Determine the (X, Y) coordinate at the center of the cell enclosing the given text.  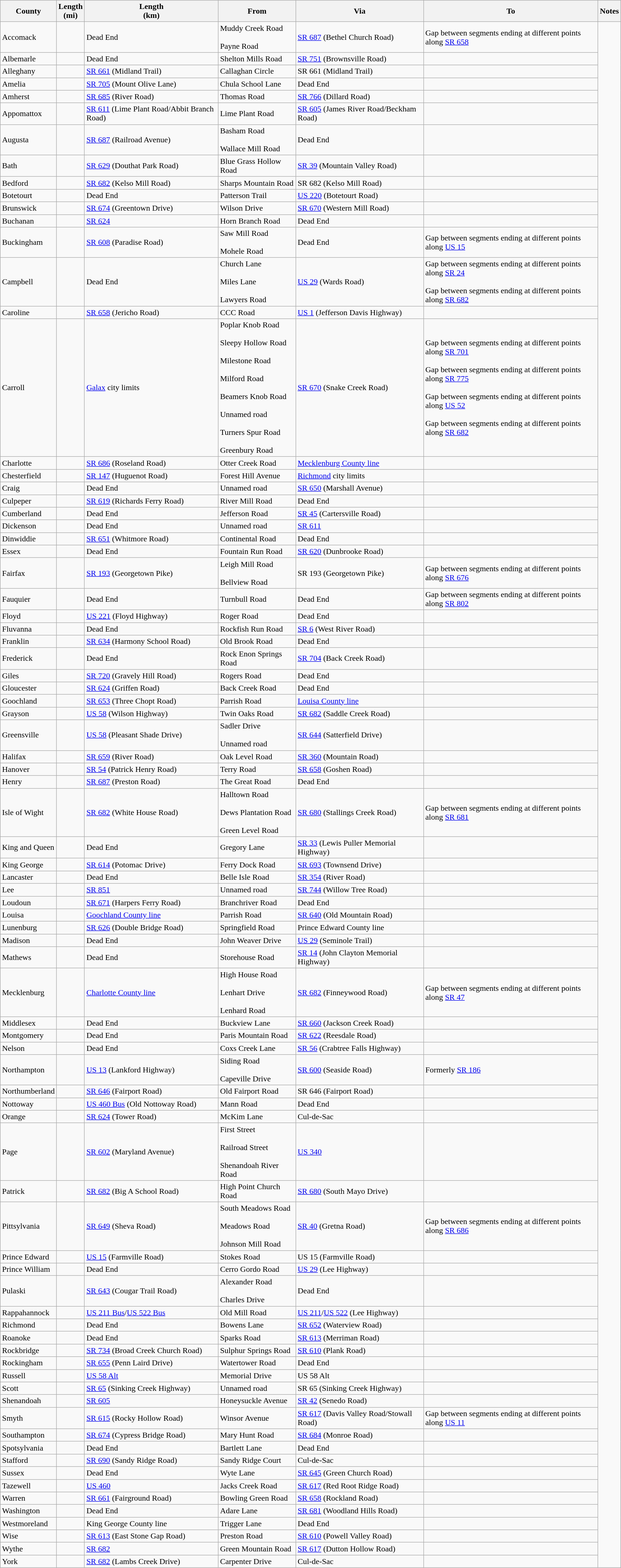
SR 626 (Double Bridge Road) (151, 928)
SR 649 (Sheva Road) (151, 1226)
Leigh Mill RoadBellview Road (257, 573)
Grayson (29, 714)
Accomack (29, 37)
SR 605 (151, 1401)
Lee (29, 890)
SR 610 (Powell Valley Road) (360, 1536)
Cerro Gordo Road (257, 1269)
King George County line (151, 1524)
Nelson (29, 1048)
SR 615 (Rocky Hollow Road) (151, 1418)
SR 660 (Jackson Creek Road) (360, 1023)
Pittsylvania (29, 1226)
Botetourt (29, 195)
SR 651 (Whitmore Road) (151, 539)
Gap between segments ending at different points along SR 802 (511, 599)
High House RoadLenhart DriveLenhard Road (257, 992)
York (29, 1561)
Alexander RoadCharles Drive (257, 1291)
Via (360, 11)
Henry (29, 782)
SR 620 (Dunbrooke Road) (360, 551)
Franklin (29, 642)
SR 600 (Seaside Road) (360, 1070)
Gap between segments ending at different points along US 15 (511, 242)
SR 624 (Griffen Road) (151, 688)
Tazewell (29, 1486)
Louisa (29, 915)
Bartlett Lane (257, 1448)
Greensville (29, 735)
Green Mountain Road (257, 1549)
Buckingham (29, 242)
Branchriver Road (257, 903)
SR 40 (Gretna Road) (360, 1226)
Fauquier (29, 599)
Madison (29, 940)
US 29 (Wards Road) (360, 282)
SR 629 (Douthat Park Road) (151, 166)
SR 640 (Old Mountain Road) (360, 915)
Gap between segments ending at different points along SR 681 (511, 812)
Smyth (29, 1418)
Montgomery (29, 1036)
SR 610 (Plank Road) (360, 1350)
Augusta (29, 140)
SR 658 (Jericho Road) (151, 312)
Charlotte (29, 463)
Albemarle (29, 59)
Ferry Dock Road (257, 864)
Mecklenburg (29, 992)
The Great Road (257, 782)
River Mill Road (257, 501)
SR 658 (Rockland Road) (360, 1498)
Length(km) (151, 11)
Memorial Drive (257, 1376)
SR 622 (Reesdale Road) (360, 1036)
SR 685 (River Road) (151, 97)
Caroline (29, 312)
SR 734 (Broad Creek Church Road) (151, 1350)
Isle of Wight (29, 812)
SR 653 (Three Chopt Road) (151, 701)
Dickenson (29, 526)
US 221 (Floyd Highway) (151, 616)
Poplar Knob RoadSleepy Hollow RoadMilestone RoadMilford RoadBeamers Knob RoadUnnamed roadTurners Spur RoadGreenbury Road (257, 388)
Length(mi) (70, 11)
SR 634 (Harmony School Road) (151, 642)
Bowens Lane (257, 1325)
Hanover (29, 769)
Loudoun (29, 903)
SR 605 (James River Road/Beckham Road) (360, 113)
Trigger Lane (257, 1524)
SR 682 (151, 1549)
Jefferson Road (257, 513)
Amherst (29, 97)
SR 744 (Willow Tree Road) (360, 890)
US 29 (Lee Highway) (360, 1269)
Wilson Drive (257, 208)
Springfield Road (257, 928)
Gap between segments ending at different points along SR 47 (511, 992)
Siding RoadCapeville Drive (257, 1070)
Pulaski (29, 1291)
Continental Road (257, 539)
To (511, 11)
Nottoway (29, 1104)
SR 655 (Penn Laird Drive) (151, 1363)
SR 751 (Brownsville Road) (360, 59)
CCC Road (257, 312)
Frederick (29, 659)
Fountain Run Road (257, 551)
Old Fairport Road (257, 1091)
SR 687 (Bethel Church Road) (360, 37)
Prince William (29, 1269)
Wise (29, 1536)
Gap between segments ending at different points along SR 686 (511, 1226)
Chula School Lane (257, 84)
US 13 (Lankford Highway) (151, 1070)
John Weaver Drive (257, 940)
SR 658 (Goshen Road) (360, 769)
Shenandoah (29, 1401)
SR 147 (Huguenot Road) (151, 476)
SR 360 (Mountain Road) (360, 757)
Shelton Mills Road (257, 59)
US 211 Bus/US 522 Bus (151, 1313)
Lime Plant Road (257, 113)
Jacks Creek Road (257, 1486)
Twin Oaks Road (257, 714)
Formerly SR 186 (511, 1070)
SR 693 (Townsend Drive) (360, 864)
SR 681 (Woodland Hills Road) (360, 1511)
Craig (29, 488)
Mann Road (257, 1104)
SR 705 (Mount Olive Lane) (151, 84)
Bedford (29, 183)
High Point Church Road (257, 1191)
Callaghan Circle (257, 71)
SR 354 (River Road) (360, 877)
Saw Mill RoadMohele Road (257, 242)
Carpenter Drive (257, 1561)
SR 682 (White House Road) (151, 812)
SR 670 (Western Mill Road) (360, 208)
SR 687 (Railroad Avenue) (151, 140)
Buckview Lane (257, 1023)
Prince Edward (29, 1257)
Roanoke (29, 1338)
Galax city limits (151, 388)
Campbell (29, 282)
Basham RoadWallace Mill Road (257, 140)
Gap between segments ending at different points along US 11 (511, 1418)
SR 602 (Maryland Avenue) (151, 1152)
Fluvanna (29, 629)
Patrick (29, 1191)
Turnbull Road (257, 599)
Cumberland (29, 513)
Lancaster (29, 877)
SR 56 (Crabtree Falls Highway) (360, 1048)
SR 650 (Marshall Avenue) (360, 488)
Richmond city limits (360, 476)
Rappahannock (29, 1313)
Carroll (29, 388)
Giles (29, 676)
Prince Edward County line (360, 928)
Southampton (29, 1435)
Sharps Mountain Road (257, 183)
Sadler DriveUnnamed road (257, 735)
Bowling Green Road (257, 1498)
Roger Road (257, 616)
County (29, 11)
Amelia (29, 84)
Church LaneMiles LaneLawyers Road (257, 282)
Old Brook Road (257, 642)
Mathews (29, 957)
SR 54 (Patrick Henry Road) (151, 769)
Alleghany (29, 71)
Lunenburg (29, 928)
Horn Branch Road (257, 221)
Wyte Lane (257, 1473)
US 58 (Wilson Highway) (151, 714)
Gap between segments ending at different points along SR 24Gap between segments ending at different points along SR 682 (511, 282)
Middlesex (29, 1023)
US 460 Bus (Old Nottoway Road) (151, 1104)
US 58 (Pleasant Shade Drive) (151, 735)
Scott (29, 1388)
SR 690 (Sandy Ridge Road) (151, 1460)
SR 682 (Finneywood Road) (360, 992)
Appomattox (29, 113)
Rockfish Run Road (257, 629)
SR 6 (West River Road) (360, 629)
Patterson Trail (257, 195)
SR 614 (Potomac Drive) (151, 864)
King and Queen (29, 847)
Halifax (29, 757)
Adare Lane (257, 1511)
Goochland (29, 701)
SR 644 (Satterfield Drive) (360, 735)
Storehouse Road (257, 957)
SR 661 (Fairground Road) (151, 1498)
SR 704 (Back Creek Road) (360, 659)
Rockbridge (29, 1350)
Honeysuckle Avenue (257, 1401)
SR 613 (East Stone Gap Road) (151, 1536)
Richmond (29, 1325)
SR 720 (Gravely Hill Road) (151, 676)
Gregory Lane (257, 847)
Orange (29, 1117)
Gap between segments ending at different points along SR 658 (511, 37)
SR 766 (Dillard Road) (360, 97)
SR 613 (Merriman Road) (360, 1338)
SR 687 (Preston Road) (151, 782)
Coxs Creek Lane (257, 1048)
SR 686 (Roseland Road) (151, 463)
US 340 (360, 1152)
Rockingham (29, 1363)
Gap between segments ending at different points along SR 676 (511, 573)
Page (29, 1152)
SR 674 (Greentown Drive) (151, 208)
SR 617 (Davis Valley Road/Stowall Road) (360, 1418)
SR 14 (John Clayton Memorial Highway) (360, 957)
Oak Level Road (257, 757)
SR 624 (Tower Road) (151, 1117)
Watertower Road (257, 1363)
Blue Grass Hollow Road (257, 166)
US 460 (151, 1486)
SR 671 (Harpers Ferry Road) (151, 903)
SR 617 (Red Root Ridge Road) (360, 1486)
Wythe (29, 1549)
Westmoreland (29, 1524)
Sussex (29, 1473)
SR 851 (151, 890)
Halltown RoadDews Plantation RoadGreen Level Road (257, 812)
Goochland County line (151, 915)
Otter Creek Road (257, 463)
SR 617 (Dutton Hollow Road) (360, 1549)
Northumberland (29, 1091)
Louisa County line (360, 701)
SR 659 (River Road) (151, 757)
SR 674 (Cypress Bridge Road) (151, 1435)
Mecklenburg County line (360, 463)
Paris Mountain Road (257, 1036)
SR 652 (Waterview Road) (360, 1325)
SR 680 (South Mayo Drive) (360, 1191)
US 211/US 522 (Lee Highway) (360, 1313)
SR 643 (Cougar Trail Road) (151, 1291)
Back Creek Road (257, 688)
SR 670 (Snake Creek Road) (360, 388)
Gloucester (29, 688)
SR 682 (Big A School Road) (151, 1191)
Stokes Road (257, 1257)
King George (29, 864)
Notes (609, 11)
SR 611 (360, 526)
SR 684 (Monroe Road) (360, 1435)
Old Mill Road (257, 1313)
SR 39 (Mountain Valley Road) (360, 166)
Floyd (29, 616)
Essex (29, 551)
Fairfax (29, 573)
Rock Enon Springs Road (257, 659)
SR 42 (Senedo Road) (360, 1401)
Belle Isle Road (257, 877)
Spotsylvania (29, 1448)
Culpeper (29, 501)
Dinwiddie (29, 539)
McKim Lane (257, 1117)
Charlotte County line (151, 992)
Stafford (29, 1460)
Washington (29, 1511)
US 29 (Seminole Trail) (360, 940)
Winsor Avenue (257, 1418)
Warren (29, 1498)
Russell (29, 1376)
Brunswick (29, 208)
US 1 (Jefferson Davis Highway) (360, 312)
Sparks Road (257, 1338)
Rogers Road (257, 676)
From (257, 11)
SR 45 (Cartersville Road) (360, 513)
Bath (29, 166)
Terry Road (257, 769)
Muddy Creek RoadPayne Road (257, 37)
Northampton (29, 1070)
First StreetRailroad StreetShenandoah River Road (257, 1152)
Sandy Ridge Court (257, 1460)
SR 611 (Lime Plant Road/Abbit Branch Road) (151, 113)
SR 619 (Richards Ferry Road) (151, 501)
SR 624 (151, 221)
Forest Hill Avenue (257, 476)
SR 682 (Lambs Creek Drive) (151, 1561)
SR 645 (Green Church Road) (360, 1473)
Mary Hunt Road (257, 1435)
South Meadows RoadMeadows RoadJohnson Mill Road (257, 1226)
SR 608 (Paradise Road) (151, 242)
Sulphur Springs Road (257, 1350)
SR 682 (Saddle Creek Road) (360, 714)
SR 680 (Stallings Creek Road) (360, 812)
Chesterfield (29, 476)
Thomas Road (257, 97)
US 220 (Botetourt Road) (360, 195)
Buchanan (29, 221)
SR 33 (Lewis Puller Memorial Highway) (360, 847)
Preston Road (257, 1536)
